Identify which cell holds the provided text, then report its (x, y) central coordinate. 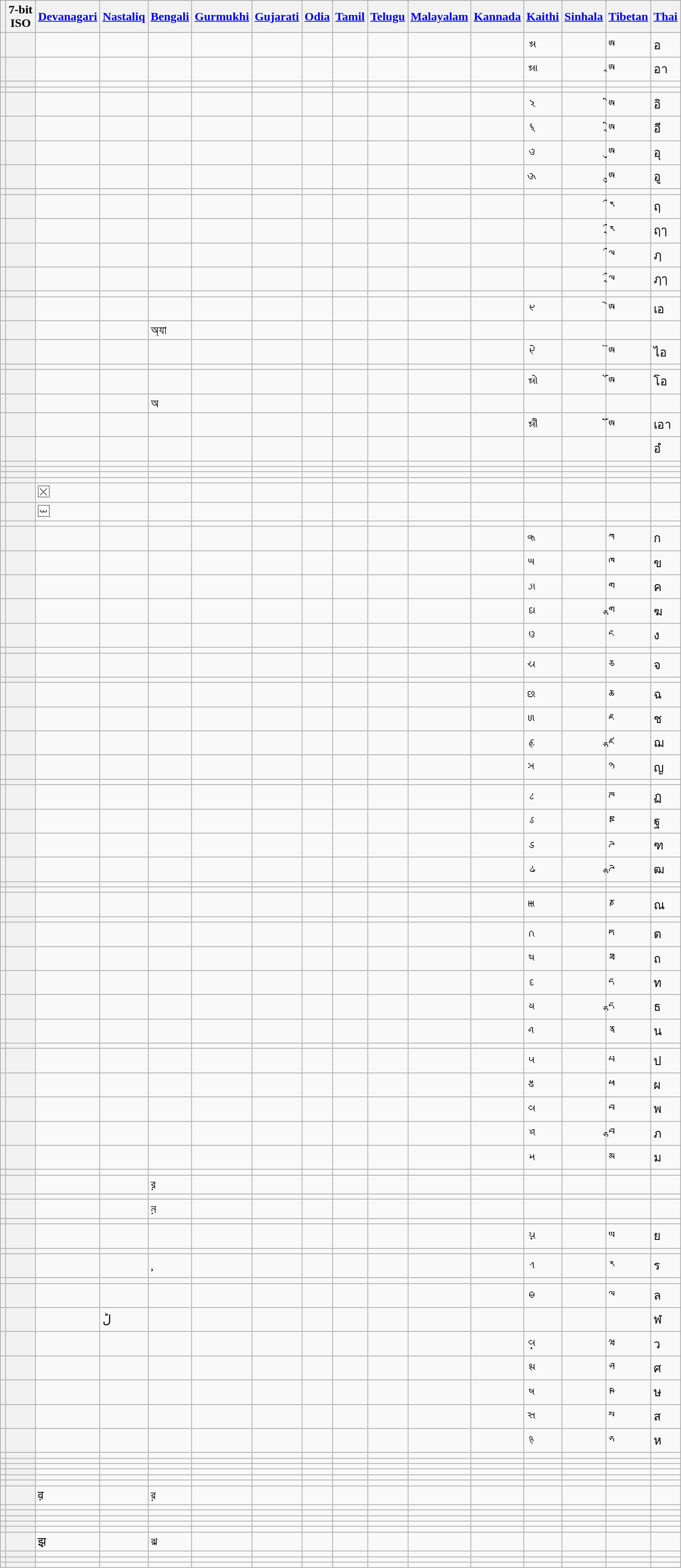
ᳵ (68, 492)
ལྀ (628, 255)
𑂡 (543, 1007)
ཕ (628, 1085)
ང (628, 635)
, (170, 1266)
ป (665, 1061)
𑂤 (543, 1085)
ฤๅ (665, 231)
ง (665, 635)
ว (665, 1343)
ཨཱི (628, 128)
ཨོ (628, 381)
𑂓 (543, 695)
𑂏 (543, 587)
น (665, 1031)
অ্যা (170, 330)
ท (665, 983)
ঝ় (170, 1542)
Bengali (170, 17)
རྀ (628, 206)
ห (665, 1441)
ད (628, 983)
Malayalam (439, 17)
ས (628, 1416)
Thai (665, 17)
𑂮 (543, 1416)
ล (665, 1296)
อุ (665, 152)
𑂛 (543, 869)
ภ (665, 1133)
𑂎 (543, 563)
ཨཻ (628, 352)
7-bitISO (21, 17)
𑂥 (543, 1109)
𑂠 (543, 983)
𑂝 (543, 904)
𑂇 (543, 152)
Nastaliq (124, 17)
ন় (170, 1209)
𑂔 (543, 719)
𑂉 (543, 309)
𑂙 (543, 845)
ཨཽ (628, 425)
ฉ (665, 695)
ฌ (665, 743)
เอา (665, 425)
ཨི (628, 105)
ฤ (665, 206)
ཅ (628, 665)
ཨཱུ (628, 177)
ᳶ (68, 511)
ཌྷ (628, 869)
ฆ (665, 611)
𑂬 (543, 1368)
ཊ (628, 797)
র় (170, 1185)
པ (628, 1061)
झ़ (68, 1542)
ཨེ (628, 309)
𑂋 (543, 381)
𑂑 (543, 635)
ཇ (628, 719)
Sinhala (583, 17)
Kannada (497, 17)
དྷ (628, 1007)
ศ (665, 1368)
𑂪 (543, 1296)
Kaithi (543, 17)
ม (665, 1157)
ค (665, 587)
จ (665, 665)
𑂕 (543, 743)
ผ (665, 1085)
𑂫 (543, 1343)
མ (628, 1157)
ข (665, 563)
གྷ (628, 611)
Gujarati (277, 17)
ཥ (628, 1392)
𑂅 (543, 105)
བྷ (628, 1133)
𑂞 (543, 934)
ธ (665, 1007)
𑂄 (543, 69)
ཁ (628, 563)
རཱྀ (628, 231)
𑂈 (543, 177)
อี (665, 128)
𑂨 (543, 1236)
𑂍 (543, 539)
ญ (665, 767)
𑂯 (543, 1441)
ར (628, 1266)
𑂐 (543, 611)
ཨ (628, 45)
โอ (665, 381)
Telugu (387, 17)
Tibetan (628, 17)
ฐ (665, 821)
𑂢 (543, 1031)
ཡ (628, 1236)
𑂒 (543, 665)
เอ (665, 309)
ฦๅ (665, 279)
ན (628, 1031)
ৱ় (170, 1495)
ལཱྀ (628, 279)
ฏ (665, 797)
ฦ (665, 255)
ณ (665, 904)
ร (665, 1266)
ཀ (628, 539)
ཐ (628, 958)
อู (665, 177)
𑂊 (543, 352)
ถ (665, 958)
ฬ (665, 1320)
อา (665, 69)
ฑ (665, 845)
𑂩 (543, 1266)
𑂖 (543, 767)
ย (665, 1236)
อํ (665, 449)
ส (665, 1416)
ཨུ (628, 152)
व़ (68, 1495)
ཤ (628, 1368)
𑂘 (543, 821)
ཉ (628, 767)
অ (170, 403)
ཨཱ (628, 69)
Devanagari (68, 17)
Tamil (350, 17)
བ (628, 1109)
ต (665, 934)
Gurmukhi (222, 17)
ก (665, 539)
ཋ (628, 821)
𑂌 (543, 425)
𑂗 (543, 797)
𑂆 (543, 128)
ཆ (628, 695)
ལ (628, 1296)
𑂦 (543, 1133)
لؕ (124, 1320)
ไอ (665, 352)
ช (665, 719)
𑂭 (543, 1392)
ཏ (628, 934)
ษ (665, 1392)
ཎ (628, 904)
ག (628, 587)
𑂧 (543, 1157)
ཛྷ (628, 743)
ཧ (628, 1441)
ฒ (665, 869)
อิ (665, 105)
ཝ (628, 1343)
𑂟 (543, 958)
พ (665, 1109)
𑂣 (543, 1061)
Odia (317, 17)
ཌ (628, 845)
𑂃 (543, 45)
อ (665, 45)
